Pinpoint the cell where the given text exists, returning its [X, Y] midpoint coordinate. 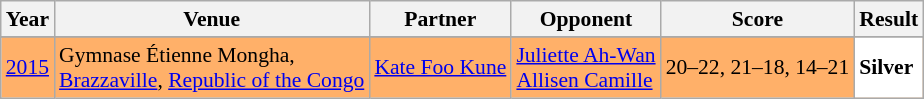
Year [28, 19]
Result [888, 19]
2015 [28, 68]
Silver [888, 68]
Partner [440, 19]
Score [758, 19]
Venue [212, 19]
Juliette Ah-Wan Allisen Camille [586, 68]
20–22, 21–18, 14–21 [758, 68]
Gymnase Étienne Mongha,Brazzaville, Republic of the Congo [212, 68]
Kate Foo Kune [440, 68]
Opponent [586, 19]
